Locate the cell with the specified text and output its (x, y) center coordinate. 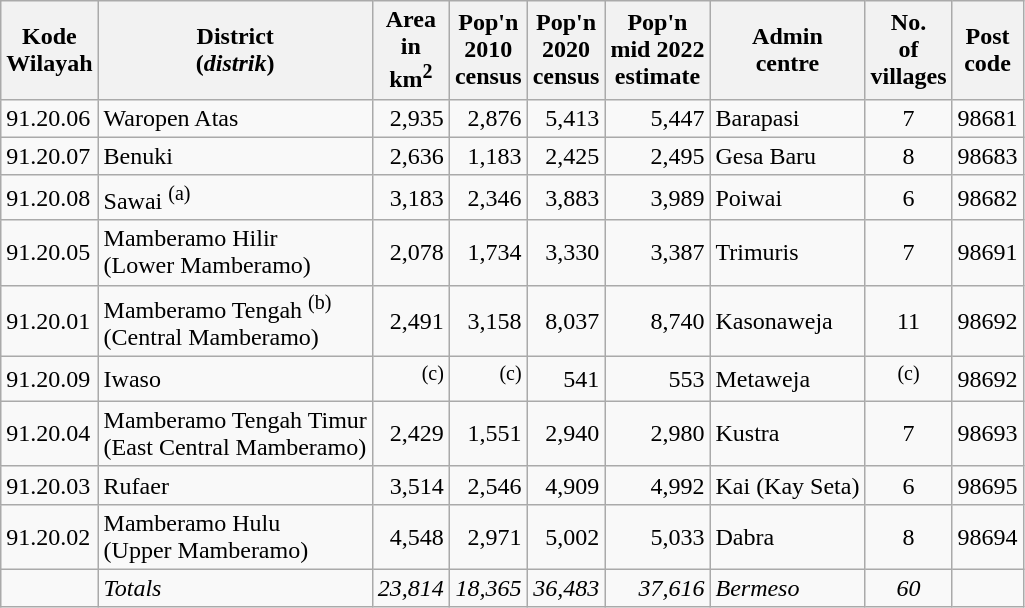
3,514 (410, 485)
2,636 (410, 156)
Mamberamo Tengah (b) (Central Mamberamo) (235, 321)
18,365 (488, 588)
98693 (988, 434)
Pop'n 2010census (488, 50)
5,033 (658, 536)
Barapasi (788, 118)
3,183 (410, 198)
11 (908, 321)
3,330 (566, 252)
4,992 (658, 485)
2,429 (410, 434)
Sawai (a) (235, 198)
98683 (988, 156)
Mamberamo Hulu (Upper Mamberamo) (235, 536)
8,740 (658, 321)
3,883 (566, 198)
98682 (988, 198)
2,971 (488, 536)
Poiwai (788, 198)
5,447 (658, 118)
2,078 (410, 252)
2,876 (488, 118)
5,002 (566, 536)
Gesa Baru (788, 156)
Bermeso (788, 588)
2,546 (488, 485)
91.20.04 (50, 434)
2,980 (658, 434)
2,346 (488, 198)
2,935 (410, 118)
Postcode (988, 50)
Totals (235, 588)
91.20.03 (50, 485)
No.ofvillages (908, 50)
2,491 (410, 321)
Kai (Kay Seta) (788, 485)
Admincentre (788, 50)
Kode Wilayah (50, 50)
91.20.09 (50, 380)
98694 (988, 536)
3,158 (488, 321)
Mamberamo Tengah Timur (East Central Mamberamo) (235, 434)
91.20.02 (50, 536)
553 (658, 380)
91.20.01 (50, 321)
2,940 (566, 434)
Areainkm2 (410, 50)
541 (566, 380)
2,425 (566, 156)
36,483 (566, 588)
Waropen Atas (235, 118)
37,616 (658, 588)
4,548 (410, 536)
3,387 (658, 252)
91.20.05 (50, 252)
23,814 (410, 588)
98691 (988, 252)
60 (908, 588)
1,734 (488, 252)
2,495 (658, 156)
Trimuris (788, 252)
Benuki (235, 156)
Pop'n 2020census (566, 50)
Dabra (788, 536)
District(distrik) (235, 50)
4,909 (566, 485)
98681 (988, 118)
1,551 (488, 434)
1,183 (488, 156)
Pop'n mid 2022estimate (658, 50)
Iwaso (235, 380)
3,989 (658, 198)
Kasonaweja (788, 321)
5,413 (566, 118)
91.20.06 (50, 118)
91.20.07 (50, 156)
91.20.08 (50, 198)
Rufaer (235, 485)
Kustra (788, 434)
98695 (988, 485)
Metaweja (788, 380)
Mamberamo Hilir (Lower Mamberamo) (235, 252)
8,037 (566, 321)
